Scan for the cell matching the given text and deliver its [x, y] coordinate at center. 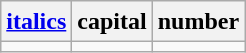
italics [36, 21]
number [198, 21]
capital [112, 21]
